Scan for the cell matching the given text and deliver its (X, Y) coordinate at center. 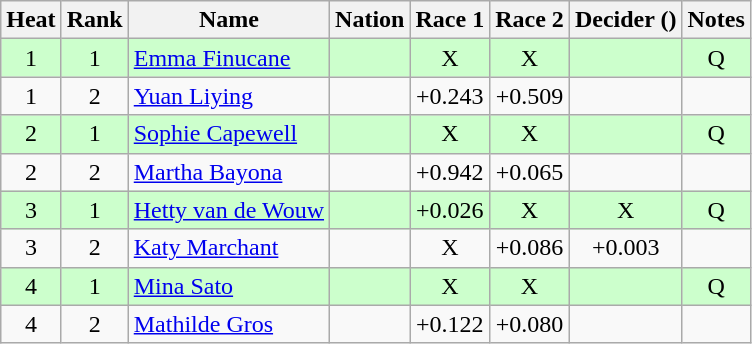
Yuan Liying (228, 96)
Decider () (626, 20)
+0.086 (530, 248)
Emma Finucane (228, 58)
Hetty van de Wouw (228, 210)
Katy Marchant (228, 248)
Race 2 (530, 20)
+0.942 (450, 172)
Sophie Capewell (228, 134)
Heat (31, 20)
Mina Sato (228, 286)
Name (228, 20)
+0.026 (450, 210)
Mathilde Gros (228, 324)
+0.080 (530, 324)
+0.509 (530, 96)
+0.243 (450, 96)
+0.065 (530, 172)
Notes (716, 20)
Race 1 (450, 20)
+0.122 (450, 324)
Nation (370, 20)
Martha Bayona (228, 172)
+0.003 (626, 248)
Rank (94, 20)
